Output the [X, Y] coordinate of the center of the cell containing the given text.  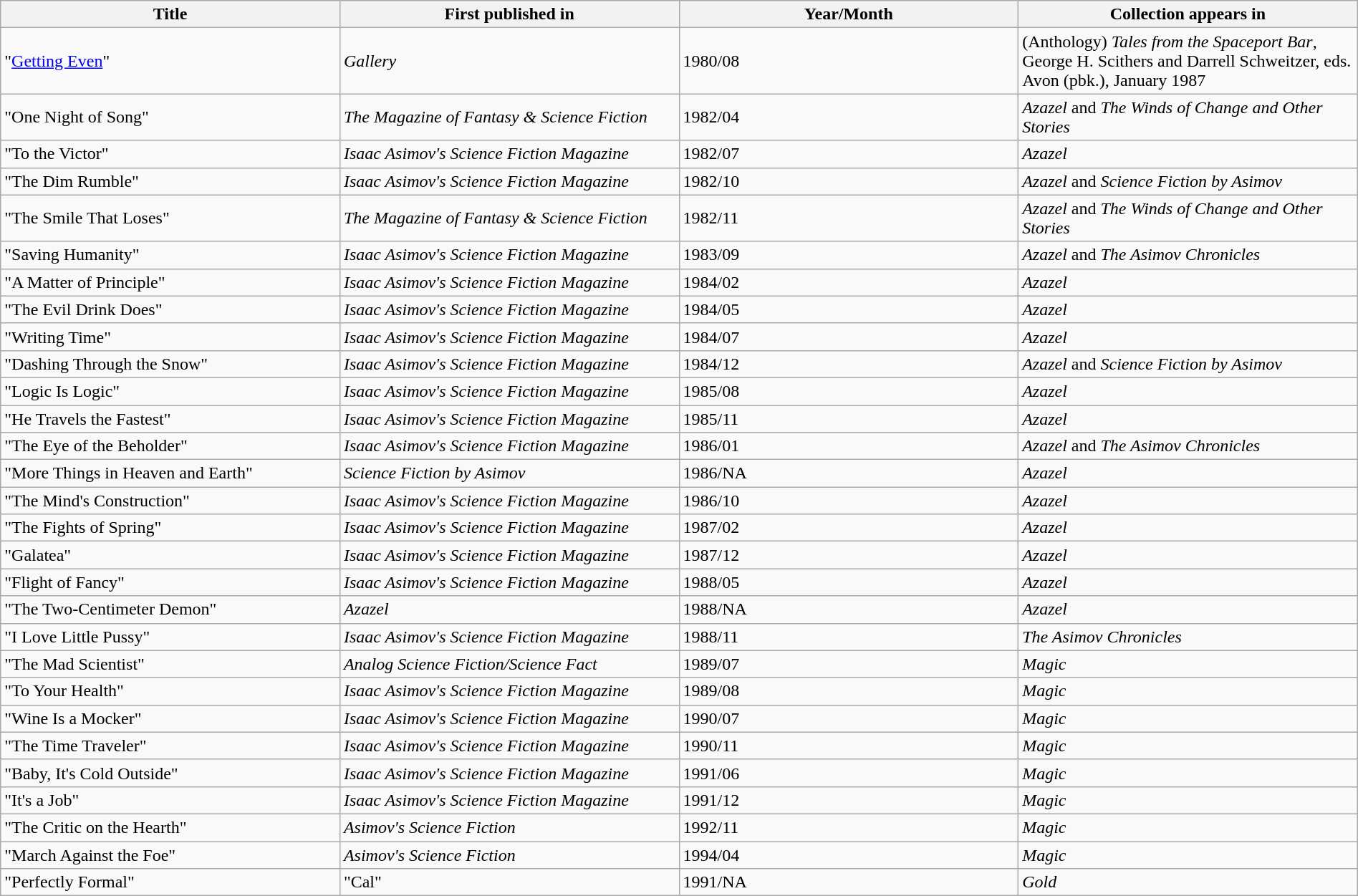
"The Critic on the Hearth" [170, 827]
1988/11 [849, 637]
1989/07 [849, 664]
1990/07 [849, 718]
"Dashing Through the Snow" [170, 364]
"I Love Little Pussy" [170, 637]
1984/07 [849, 337]
"A Matter of Principle" [170, 282]
1986/01 [849, 446]
1990/11 [849, 746]
1985/11 [849, 419]
"More Things in Heaven and Earth" [170, 473]
1991/06 [849, 773]
"The Mind's Construction" [170, 501]
Year/Month [849, 14]
(Anthology) Tales from the Spaceport Bar, George H. Scithers and Darrell Schweitzer, eds. Avon (pbk.), January 1987 [1188, 61]
1986/10 [849, 501]
"He Travels the Fastest" [170, 419]
"The Time Traveler" [170, 746]
Gallery [509, 61]
"The Mad Scientist" [170, 664]
1984/12 [849, 364]
"Writing Time" [170, 337]
"The Dim Rumble" [170, 181]
"Logic Is Logic" [170, 391]
1984/05 [849, 309]
1986/NA [849, 473]
1989/08 [849, 691]
"The Evil Drink Does" [170, 309]
"Flight of Fancy" [170, 582]
"The Smile That Loses" [170, 218]
Title [170, 14]
1992/11 [849, 827]
1984/02 [849, 282]
"The Two-Centimeter Demon" [170, 610]
Collection appears in [1188, 14]
1982/10 [849, 181]
1983/09 [849, 255]
Science Fiction by Asimov [509, 473]
"It's a Job" [170, 800]
"The Eye of the Beholder" [170, 446]
1982/11 [849, 218]
"To Your Health" [170, 691]
"One Night of Song" [170, 117]
1982/04 [849, 117]
The Asimov Chronicles [1188, 637]
First published in [509, 14]
"Baby, It's Cold Outside" [170, 773]
1982/07 [849, 154]
"The Fights of Spring" [170, 528]
Analog Science Fiction/Science Fact [509, 664]
"To the Victor" [170, 154]
1980/08 [849, 61]
1987/02 [849, 528]
1991/12 [849, 800]
"March Against the Foe" [170, 854]
"Getting Even" [170, 61]
"Cal" [509, 882]
1994/04 [849, 854]
1987/12 [849, 555]
"Perfectly Formal" [170, 882]
1991/NA [849, 882]
"Galatea" [170, 555]
1988/05 [849, 582]
1988/NA [849, 610]
1985/08 [849, 391]
Gold [1188, 882]
"Saving Humanity" [170, 255]
"Wine Is a Mocker" [170, 718]
